Locate the cell with the specified text and output its (x, y) center coordinate. 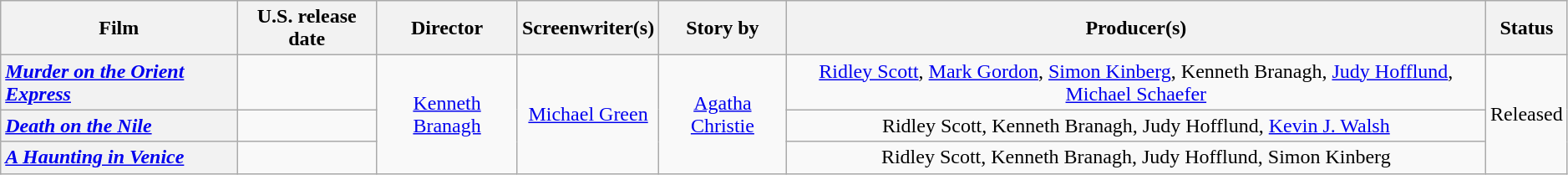
Film (119, 28)
Released (1527, 114)
A Haunting in Venice (119, 157)
U.S. release date (307, 28)
Status (1527, 28)
Ridley Scott, Kenneth Branagh, Judy Hofflund, Simon Kinberg (1136, 157)
Ridley Scott, Kenneth Branagh, Judy Hofflund, Kevin J. Walsh (1136, 126)
Michael Green (588, 114)
Ridley Scott, Mark Gordon, Simon Kinberg, Kenneth Branagh, Judy Hofflund, Michael Schaefer (1136, 82)
Story by (723, 28)
Producer(s) (1136, 28)
Agatha Christie (723, 114)
Screenwriter(s) (588, 28)
Kenneth Branagh (448, 114)
Director (448, 28)
Death on the Nile (119, 126)
Murder on the Orient Express (119, 82)
